Return the (X, Y) coordinate for the center point of the cell that contains the specified text.  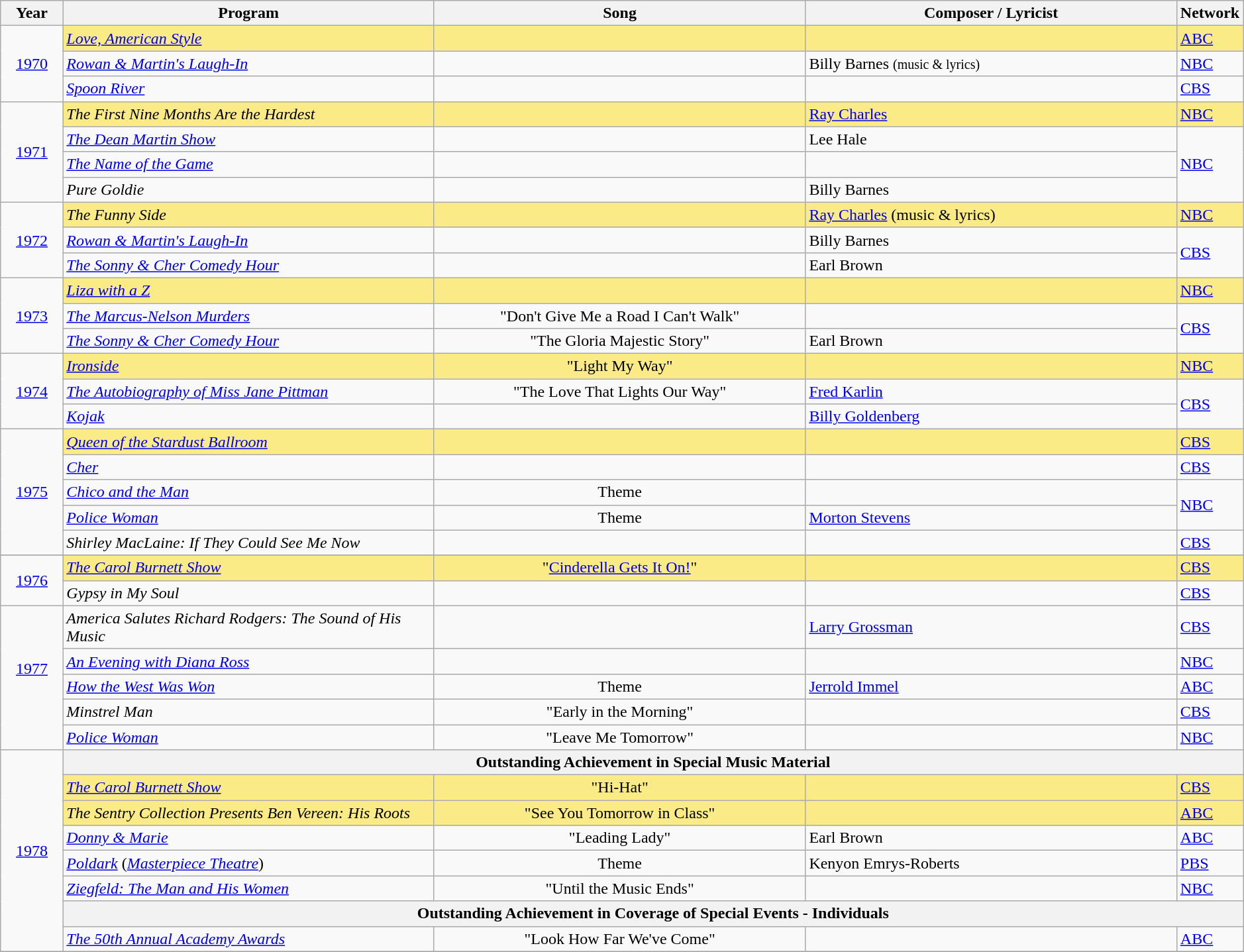
The Autobiography of Miss Jane Pittman (249, 392)
Year (32, 13)
1974 (32, 392)
1972 (32, 240)
Lee Hale (991, 139)
Minstrel Man (249, 712)
1976 (32, 580)
The Marcus-Nelson Murders (249, 316)
Poldark (Masterpiece Theatre) (249, 863)
Billy Barnes (music & lyrics) (991, 64)
Spoon River (249, 89)
Donny & Marie (249, 838)
Outstanding Achievement in Special Music Material (653, 763)
Cher (249, 467)
"Look How Far We've Come" (619, 939)
How the West Was Won (249, 686)
Queen of the Stardust Ballroom (249, 442)
1970 (32, 64)
"Light My Way" (619, 366)
Program (249, 13)
"The Love That Lights Our Way" (619, 392)
1978 (32, 851)
America Salutes Richard Rodgers: The Sound of His Music (249, 627)
The Funny Side (249, 215)
Kenyon Emrys-Roberts (991, 863)
Billy Goldenberg (991, 417)
"Until the Music Ends" (619, 888)
"Leading Lady" (619, 838)
Gypsy in My Soul (249, 593)
1971 (32, 152)
Chico and the Man (249, 492)
An Evening with Diana Ross (249, 661)
The 50th Annual Academy Awards (249, 939)
The Name of the Game (249, 164)
The Sentry Collection Presents Ben Vereen: His Roots (249, 813)
"Don't Give Me a Road I Can't Walk" (619, 316)
Ironside (249, 366)
"See You Tomorrow in Class" (619, 813)
"Early in the Morning" (619, 712)
"The Gloria Majestic Story" (619, 341)
"Hi-Hat" (619, 788)
1973 (32, 315)
Song (619, 13)
Pure Goldie (249, 189)
Outstanding Achievement in Coverage of Special Events - Individuals (653, 914)
PBS (1210, 863)
"Cinderella Gets It On!" (619, 568)
Composer / Lyricist (991, 13)
1975 (32, 492)
Network (1210, 13)
Morton Stevens (991, 517)
The Dean Martin Show (249, 139)
Jerrold Immel (991, 686)
Shirley MacLaine: If They Could See Me Now (249, 543)
Love, American Style (249, 38)
Kojak (249, 417)
Fred Karlin (991, 392)
The First Nine Months Are the Hardest (249, 114)
Ray Charles (991, 114)
Larry Grossman (991, 627)
"Leave Me Tomorrow" (619, 737)
Ray Charles (music & lyrics) (991, 215)
Liza with a Z (249, 290)
1977 (32, 677)
Ziegfeld: The Man and His Women (249, 888)
